Output the [X, Y] coordinate of the center of the cell containing the given text.  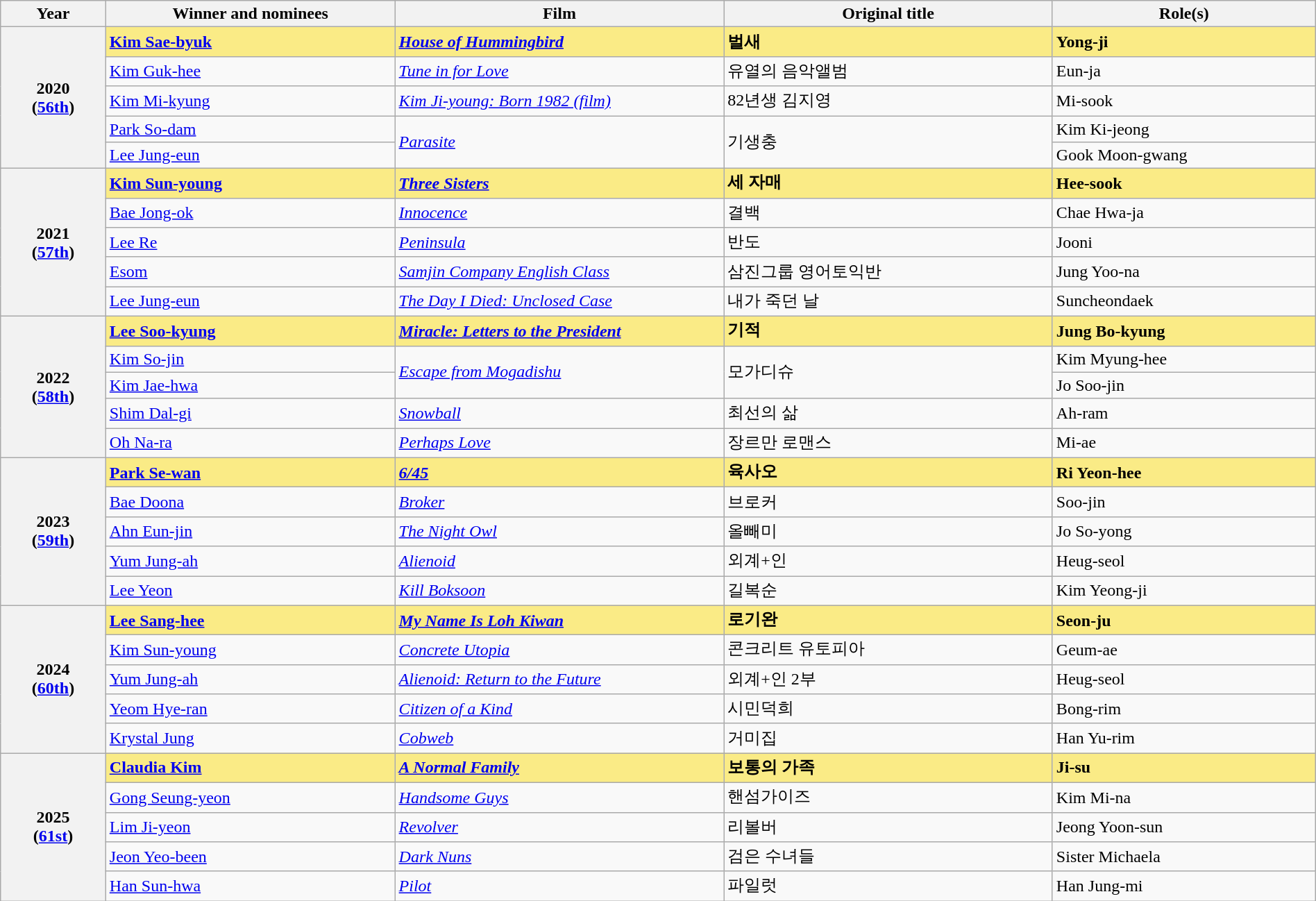
벌새 [888, 42]
Park Se-wan [250, 472]
Miracle: Letters to the President [559, 330]
Geum-ae [1184, 650]
Jung Yoo-na [1184, 272]
Cobweb [559, 739]
2020(56th) [53, 98]
Oh Na-ra [250, 443]
Winner and nominees [250, 14]
유열의 음악앨범 [888, 71]
Krystal Jung [250, 739]
결백 [888, 212]
Han Jung-mi [1184, 886]
Seon-ju [1184, 621]
Original title [888, 14]
Eun-ja [1184, 71]
보통의 가족 [888, 768]
Yeom Hye-ran [250, 709]
Citizen of a Kind [559, 709]
Bae Jong-ok [250, 212]
Perhaps Love [559, 443]
시민덕희 [888, 709]
Parasite [559, 142]
육사오 [888, 472]
2024(60th) [53, 679]
거미집 [888, 739]
Ah-ram [1184, 414]
올빼미 [888, 532]
Jooni [1184, 243]
Revolver [559, 827]
Jung Bo-kyung [1184, 330]
Kim Guk-hee [250, 71]
Broker [559, 503]
Jeong Yoon-sun [1184, 827]
세 자매 [888, 183]
2021(57th) [53, 243]
Soo-jin [1184, 503]
Role(s) [1184, 14]
Mi-ae [1184, 443]
파일럿 [888, 886]
Kim Mi-kyung [250, 101]
Lee Soo-kyung [250, 330]
Esom [250, 272]
Pilot [559, 886]
The Day I Died: Unclosed Case [559, 301]
Peninsula [559, 243]
Kim Jae-hwa [250, 385]
Alienoid [559, 561]
Shim Dal-gi [250, 414]
Mi-sook [1184, 101]
Suncheondaek [1184, 301]
Jo So-yong [1184, 532]
Dark Nuns [559, 857]
외계+인 [888, 561]
외계+인 2부 [888, 679]
Ahn Eun-jin [250, 532]
Three Sisters [559, 183]
Kim Myung-hee [1184, 359]
반도 [888, 243]
Claudia Kim [250, 768]
2023(59th) [53, 532]
최선의 삶 [888, 414]
Jo Soo-jin [1184, 385]
Park So-dam [250, 128]
Jeon Yeo-been [250, 857]
Lee Re [250, 243]
My Name Is Loh Kiwan [559, 621]
Kim Ji-young: Born 1982 (film) [559, 101]
기생충 [888, 142]
A Normal Family [559, 768]
Han Sun-hwa [250, 886]
Hee-sook [1184, 183]
2022(58th) [53, 387]
리볼버 [888, 827]
6/45 [559, 472]
검은 수녀들 [888, 857]
Chae Hwa-ja [1184, 212]
내가 죽던 날 [888, 301]
Innocence [559, 212]
2025(61st) [53, 827]
Alienoid: Return to the Future [559, 679]
삼진그룹 영어토익반 [888, 272]
Lee Sang-hee [250, 621]
Ri Yeon-hee [1184, 472]
82년생 김지영 [888, 101]
핸섬가이즈 [888, 797]
Kim Sae-byuk [250, 42]
브로커 [888, 503]
Yong-ji [1184, 42]
Sister Michaela [1184, 857]
Year [53, 14]
Bong-rim [1184, 709]
Kim Ki-jeong [1184, 128]
Handsome Guys [559, 797]
모가디슈 [888, 372]
Bae Doona [250, 503]
Film [559, 14]
House of Hummingbird [559, 42]
Escape from Mogadishu [559, 372]
콘크리트 유토피아 [888, 650]
Ji-su [1184, 768]
로기완 [888, 621]
Kim Yeong-ji [1184, 591]
Lim Ji-yeon [250, 827]
Kill Boksoon [559, 591]
Samjin Company English Class [559, 272]
Kim So-jin [250, 359]
Han Yu-rim [1184, 739]
Lee Yeon [250, 591]
장르만 로맨스 [888, 443]
Kim Mi-na [1184, 797]
Gook Moon-gwang [1184, 155]
Snowball [559, 414]
길복순 [888, 591]
기적 [888, 330]
Gong Seung-yeon [250, 797]
Concrete Utopia [559, 650]
Tune in for Love [559, 71]
The Night Owl [559, 532]
